Determine the [x, y] coordinate at the center of the cell enclosing the given text.  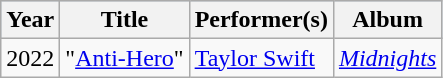
Taylor Swift [261, 58]
Year [30, 20]
Title [124, 20]
"Anti-Hero" [124, 58]
Album [387, 20]
Midnights [387, 58]
2022 [30, 58]
Performer(s) [261, 20]
